Find where the given text appears and provide that cell's center as [X, Y] coordinate. 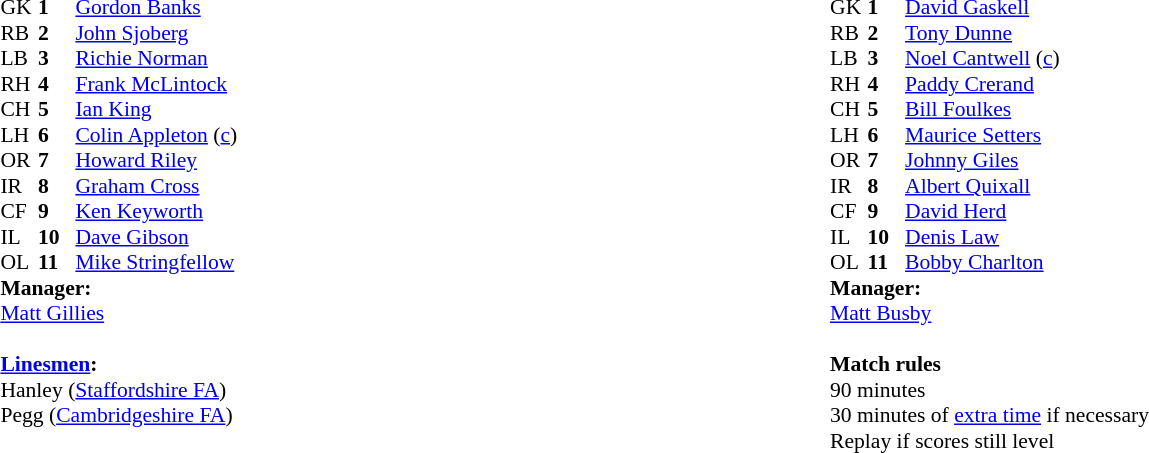
Bobby Charlton [1027, 263]
90 minutes [990, 390]
Graham Cross [156, 186]
Colin Appleton (c) [156, 135]
Ken Keyworth [156, 211]
Denis Law [1027, 237]
Paddy Crerand [1027, 84]
Linesmen: [118, 365]
Match rules [990, 365]
Matt Gillies [118, 313]
Frank McLintock [156, 84]
John Sjoberg [156, 33]
Howard Riley [156, 161]
Johnny Giles [1027, 161]
Pegg (Cambridgeshire FA) [118, 415]
Hanley (Staffordshire FA) [118, 390]
Ian King [156, 109]
Dave Gibson [156, 237]
Noel Cantwell (c) [1027, 59]
Richie Norman [156, 59]
Maurice Setters [1027, 135]
David Herd [1027, 211]
30 minutes of extra time if necessary [990, 415]
Tony Dunne [1027, 33]
Mike Stringfellow [156, 263]
Albert Quixall [1027, 186]
Matt Busby [990, 313]
Bill Foulkes [1027, 109]
